Return the [x, y] coordinate for the center point of the cell that contains the specified text.  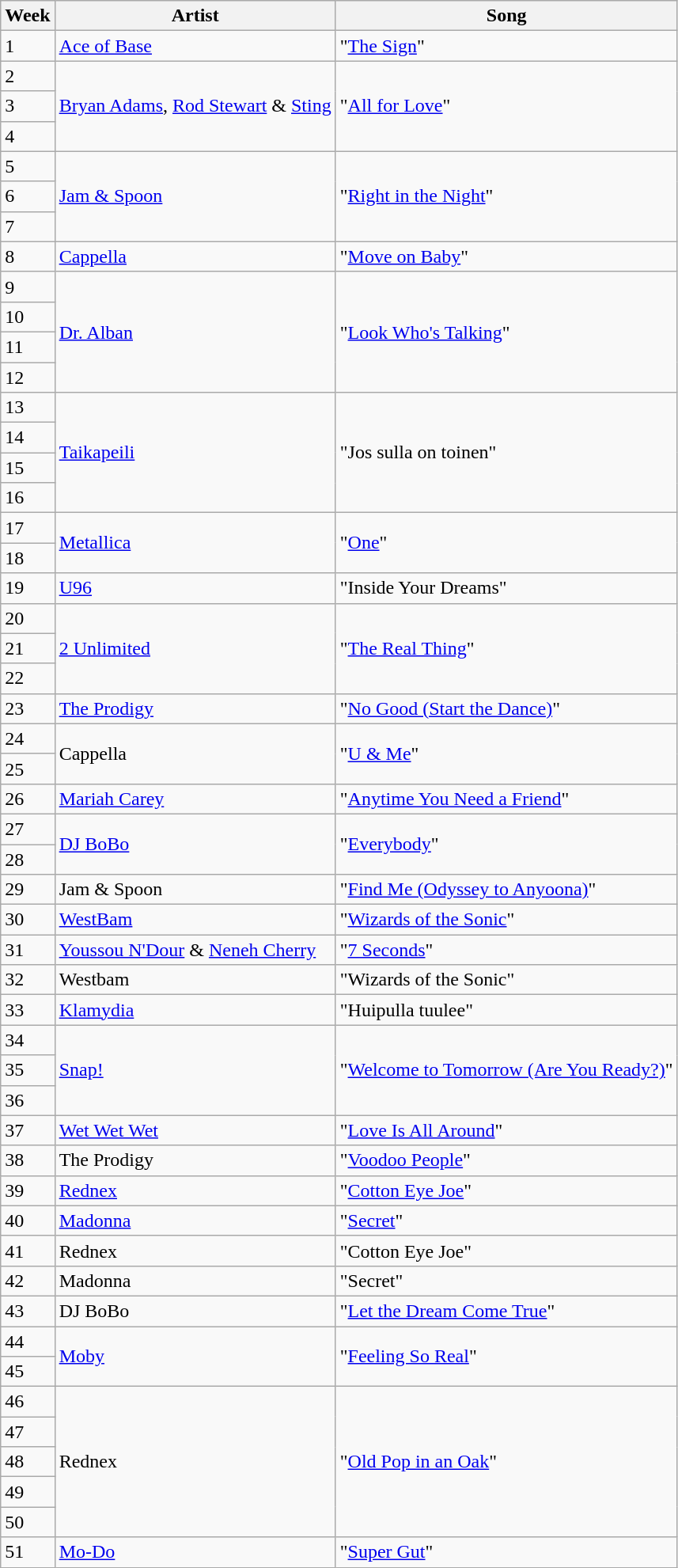
42 [28, 1281]
Taikapeili [195, 453]
13 [28, 408]
45 [28, 1372]
"Voodoo People" [506, 1160]
2 Unlimited [195, 648]
"No Good (Start the Dance)" [506, 708]
39 [28, 1190]
Youssou N'Dour & Neneh Cherry [195, 950]
46 [28, 1402]
51 [28, 1552]
"U & Me" [506, 754]
5 [28, 166]
36 [28, 1100]
38 [28, 1160]
22 [28, 678]
"Love Is All Around" [506, 1130]
17 [28, 528]
Snap! [195, 1070]
"Feeling So Real" [506, 1357]
3 [28, 106]
7 [28, 226]
Metallica [195, 543]
41 [28, 1251]
"Anytime You Need a Friend" [506, 799]
8 [28, 256]
12 [28, 378]
10 [28, 317]
18 [28, 558]
Wet Wet Wet [195, 1130]
16 [28, 498]
33 [28, 1010]
25 [28, 769]
"Huipulla tuulee" [506, 1010]
23 [28, 708]
"Super Gut" [506, 1552]
14 [28, 438]
48 [28, 1462]
49 [28, 1492]
9 [28, 287]
50 [28, 1522]
"The Sign" [506, 46]
27 [28, 829]
15 [28, 468]
4 [28, 136]
Ace of Base [195, 46]
Artist [195, 16]
Westbam [195, 980]
"One" [506, 543]
Mo-Do [195, 1552]
"Old Pop in an Oak" [506, 1462]
Klamydia [195, 1010]
43 [28, 1311]
Mariah Carey [195, 799]
U96 [195, 588]
44 [28, 1342]
Moby [195, 1357]
19 [28, 588]
"Let the Dream Come True" [506, 1311]
34 [28, 1040]
"Inside Your Dreams" [506, 588]
24 [28, 738]
1 [28, 46]
"Right in the Night" [506, 196]
32 [28, 980]
Bryan Adams, Rod Stewart & Sting [195, 106]
37 [28, 1130]
2 [28, 76]
40 [28, 1221]
"Everybody" [506, 844]
"Welcome to Tomorrow (Are You Ready?)" [506, 1070]
"Move on Baby" [506, 256]
35 [28, 1070]
11 [28, 347]
28 [28, 859]
"7 Seconds" [506, 950]
6 [28, 196]
"Jos sulla on toinen" [506, 453]
"The Real Thing" [506, 648]
26 [28, 799]
47 [28, 1432]
29 [28, 890]
"All for Love" [506, 106]
30 [28, 920]
Dr. Alban [195, 332]
"Find Me (Odyssey to Anyoona)" [506, 890]
Week [28, 16]
WestBam [195, 920]
20 [28, 618]
21 [28, 648]
"Look Who's Talking" [506, 332]
31 [28, 950]
Song [506, 16]
